Detect which cell encompasses the target text, then output its (X, Y) center coordinate. 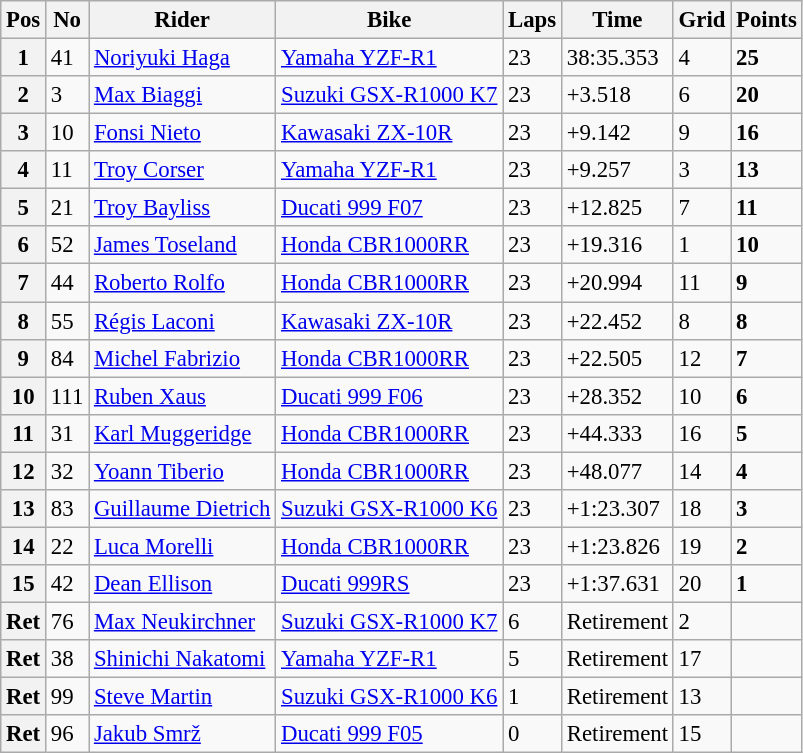
Roberto Rolfo (182, 283)
Points (766, 20)
+22.452 (617, 321)
99 (68, 697)
Bike (390, 20)
Michel Fabrizio (182, 358)
Fonsi Nieto (182, 133)
Pos (24, 20)
Ruben Xaus (182, 396)
Grid (702, 20)
Steve Martin (182, 697)
Ducati 999RS (390, 584)
Régis Laconi (182, 321)
18 (702, 509)
Shinichi Nakatomi (182, 659)
+48.077 (617, 471)
Max Neukirchner (182, 621)
38:35.353 (617, 58)
96 (68, 734)
+3.518 (617, 95)
Karl Muggeridge (182, 433)
Laps (532, 20)
38 (68, 659)
+9.257 (617, 170)
17 (702, 659)
55 (68, 321)
41 (68, 58)
Ducati 999 F07 (390, 208)
Max Biaggi (182, 95)
+44.333 (617, 433)
31 (68, 433)
32 (68, 471)
+12.825 (617, 208)
No (68, 20)
0 (532, 734)
Luca Morelli (182, 546)
84 (68, 358)
+20.994 (617, 283)
44 (68, 283)
Troy Bayliss (182, 208)
Dean Ellison (182, 584)
Noriyuki Haga (182, 58)
+1:37.631 (617, 584)
25 (766, 58)
Time (617, 20)
Guillaume Dietrich (182, 509)
James Toseland (182, 245)
Jakub Smrž (182, 734)
42 (68, 584)
52 (68, 245)
22 (68, 546)
+9.142 (617, 133)
Rider (182, 20)
76 (68, 621)
Yoann Tiberio (182, 471)
83 (68, 509)
+1:23.826 (617, 546)
Ducati 999 F05 (390, 734)
21 (68, 208)
19 (702, 546)
+28.352 (617, 396)
+19.316 (617, 245)
Ducati 999 F06 (390, 396)
+22.505 (617, 358)
Troy Corser (182, 170)
+1:23.307 (617, 509)
111 (68, 396)
